Identify which cell holds the provided text, then report its (X, Y) central coordinate. 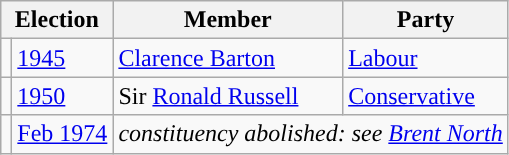
1945 (62, 58)
Conservative (426, 96)
Election (57, 20)
constituency abolished: see Brent North (310, 134)
Feb 1974 (62, 134)
Labour (426, 58)
Member (228, 20)
Sir Ronald Russell (228, 96)
Party (426, 20)
1950 (62, 96)
Clarence Barton (228, 58)
